Scan for the cell matching the given text and deliver its (x, y) coordinate at center. 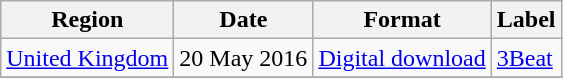
Digital download (402, 58)
Region (88, 20)
3Beat (526, 58)
United Kingdom (88, 58)
Date (244, 20)
Format (402, 20)
Label (526, 20)
20 May 2016 (244, 58)
